Output the (x, y) coordinate of the center of the cell containing the given text.  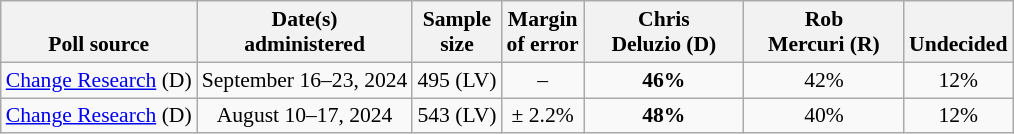
Undecided (958, 32)
ChrisDeluzio (D) (664, 32)
48% (664, 116)
40% (824, 116)
August 10–17, 2024 (305, 116)
Poll source (99, 32)
Marginof error (543, 32)
495 (LV) (456, 80)
46% (664, 80)
Samplesize (456, 32)
543 (LV) (456, 116)
Date(s)administered (305, 32)
42% (824, 80)
RobMercuri (R) (824, 32)
– (543, 80)
± 2.2% (543, 116)
September 16–23, 2024 (305, 80)
